Locate the cell with the specified text and output its [X, Y] center coordinate. 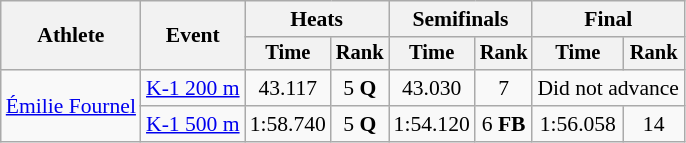
6 FB [504, 124]
Heats [317, 19]
14 [654, 124]
Event [193, 36]
K-1 500 m [193, 124]
Émilie Fournel [71, 106]
K-1 200 m [193, 88]
1:58.740 [288, 124]
1:56.058 [578, 124]
Athlete [71, 36]
Did not advance [608, 88]
Final [608, 19]
7 [504, 88]
43.030 [432, 88]
43.117 [288, 88]
Semifinals [461, 19]
1:54.120 [432, 124]
